From the cell containing the given text, extract its center point as [x, y] coordinate. 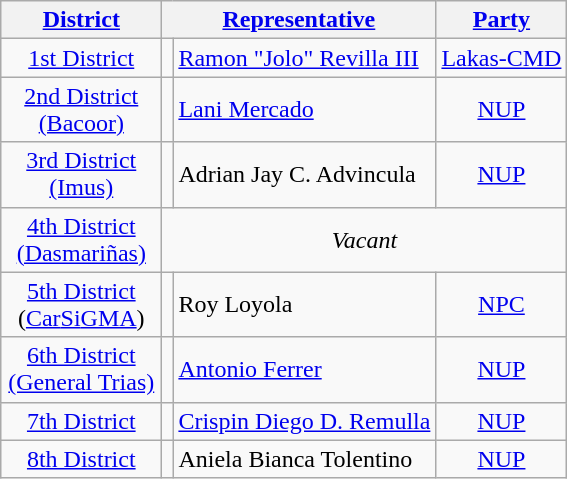
Lani Mercado [304, 110]
Aniela Bianca Tolentino [304, 459]
Antonio Ferrer [304, 370]
District [82, 20]
Party [502, 20]
4th District(Dasmariñas) [82, 240]
2nd District(Bacoor) [82, 110]
7th District [82, 421]
6th District(General Trias) [82, 370]
NPC [502, 304]
8th District [82, 459]
Representative [299, 20]
5th District(CarSiGMA) [82, 304]
Lakas-CMD [502, 58]
3rd District(Imus) [82, 174]
1st District [82, 58]
Ramon "Jolo" Revilla III [304, 58]
Crispin Diego D. Remulla [304, 421]
Roy Loyola [304, 304]
Adrian Jay C. Advincula [304, 174]
Vacant [364, 240]
